Return [x, y] of the center of cell containing provided text 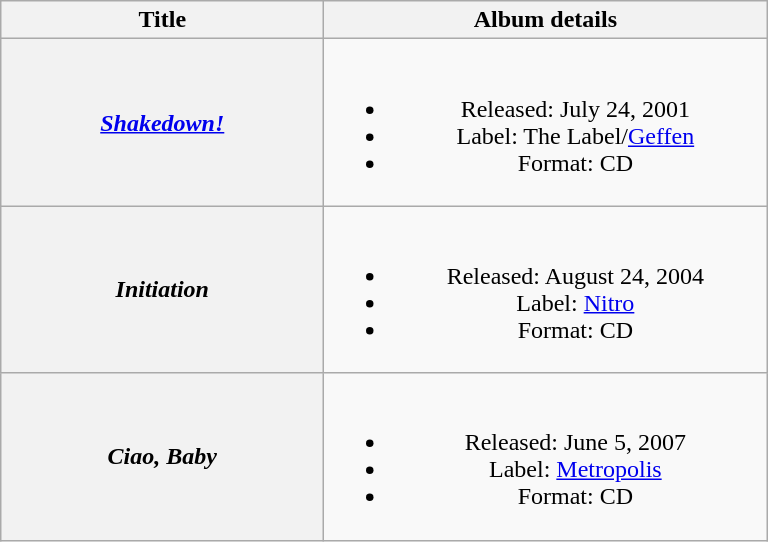
Title [162, 20]
Released: July 24, 2001Label: The Label/GeffenFormat: CD [546, 122]
Released: June 5, 2007Label: MetropolisFormat: CD [546, 456]
Shakedown! [162, 122]
Ciao, Baby [162, 456]
Initiation [162, 290]
Album details [546, 20]
Released: August 24, 2004Label: NitroFormat: CD [546, 290]
